Find where the given text appears and provide that cell's center as (x, y) coordinate. 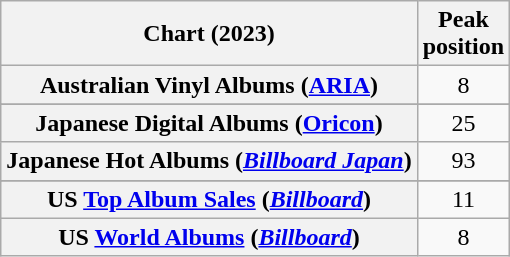
11 (463, 199)
US World Albums (Billboard) (209, 237)
Japanese Hot Albums (Billboard Japan) (209, 161)
Peakposition (463, 34)
Japanese Digital Albums (Oricon) (209, 123)
25 (463, 123)
US Top Album Sales (Billboard) (209, 199)
Australian Vinyl Albums (ARIA) (209, 85)
93 (463, 161)
Chart (2023) (209, 34)
